Identify which cell holds the provided text, then report its (x, y) central coordinate. 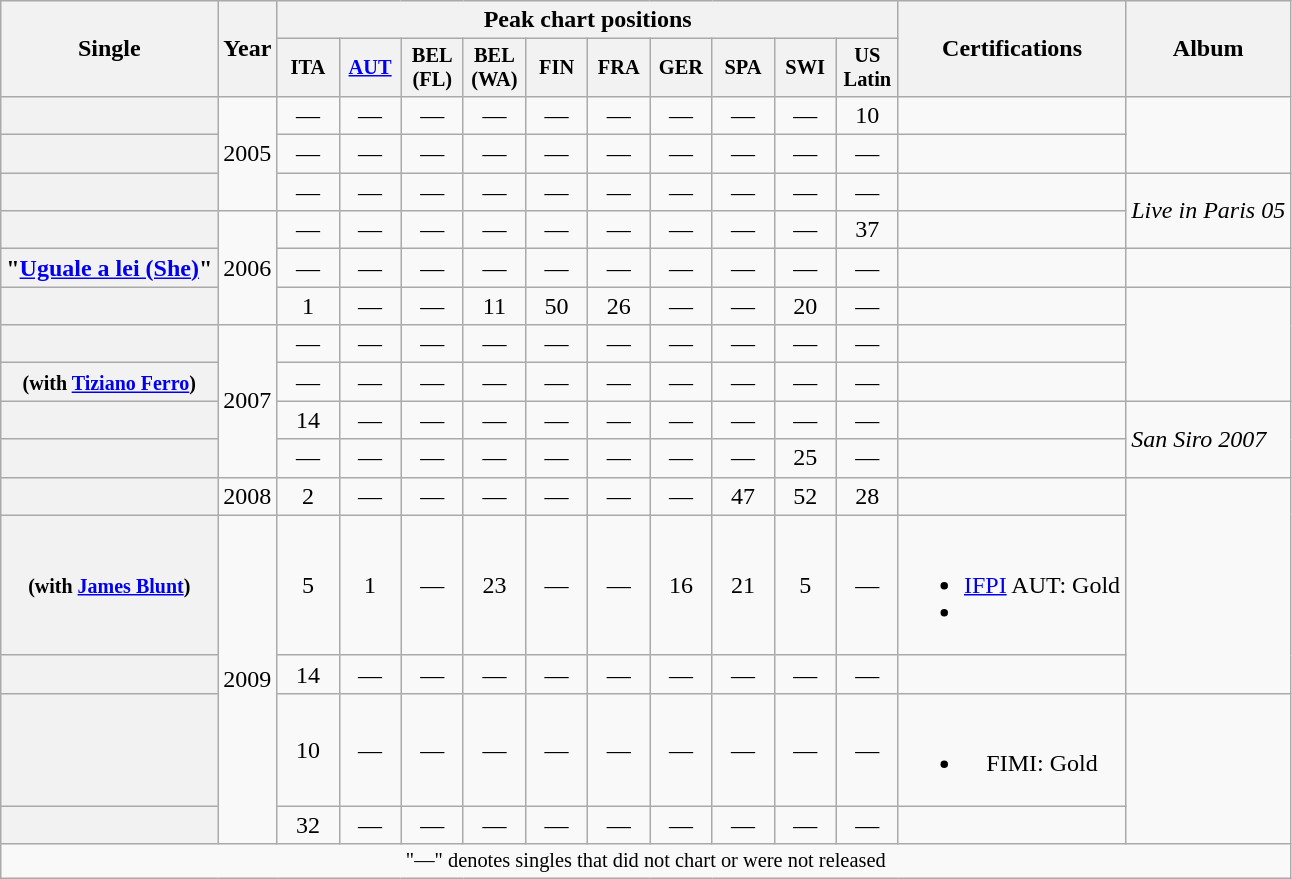
(with James Blunt) (110, 585)
AUT (370, 68)
52 (805, 496)
USLatin (867, 68)
50 (556, 306)
(with Tiziano Ferro) (110, 382)
26 (619, 306)
28 (867, 496)
FRA (619, 68)
20 (805, 306)
25 (805, 458)
2009 (248, 680)
11 (494, 306)
GER (681, 68)
Year (248, 49)
37 (867, 230)
16 (681, 585)
Certifications (1012, 49)
2005 (248, 153)
FIN (556, 68)
BEL(FL) (432, 68)
SPA (743, 68)
"—" denotes singles that did not chart or were not released (646, 861)
21 (743, 585)
IFPI AUT: Gold (1012, 585)
Album (1208, 49)
Live in Paris 05 (1208, 211)
2008 (248, 496)
2007 (248, 401)
Single (110, 49)
San Siro 2007 (1208, 439)
2006 (248, 268)
2 (308, 496)
23 (494, 585)
BEL(WA) (494, 68)
FIMI: Gold (1012, 750)
"Uguale a lei (She)" (110, 268)
ITA (308, 68)
32 (308, 825)
SWI (805, 68)
Peak chart positions (588, 20)
47 (743, 496)
